Pinpoint the cell where the given text exists, returning its [X, Y] midpoint coordinate. 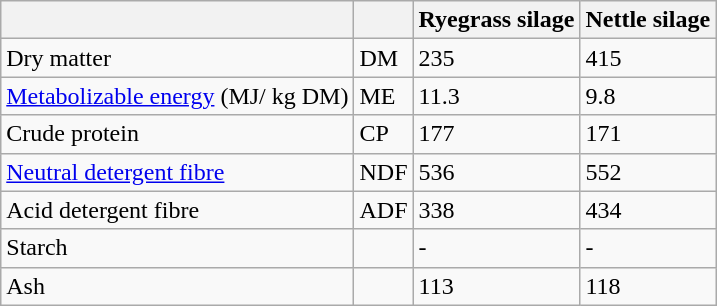
Dry matter [178, 58]
ME [384, 96]
415 [648, 58]
118 [648, 286]
9.8 [648, 96]
Acid detergent fibre [178, 210]
CP [384, 134]
Ryegrass silage [496, 20]
Starch [178, 248]
NDF [384, 172]
536 [496, 172]
Neutral detergent fibre [178, 172]
552 [648, 172]
Nettle silage [648, 20]
434 [648, 210]
338 [496, 210]
ADF [384, 210]
Ash [178, 286]
171 [648, 134]
235 [496, 58]
11.3 [496, 96]
Metabolizable energy (MJ/ kg DM) [178, 96]
177 [496, 134]
113 [496, 286]
DM [384, 58]
Crude protein [178, 134]
